For the text-containing cell, return its midpoint in (X, Y) coordinate format. 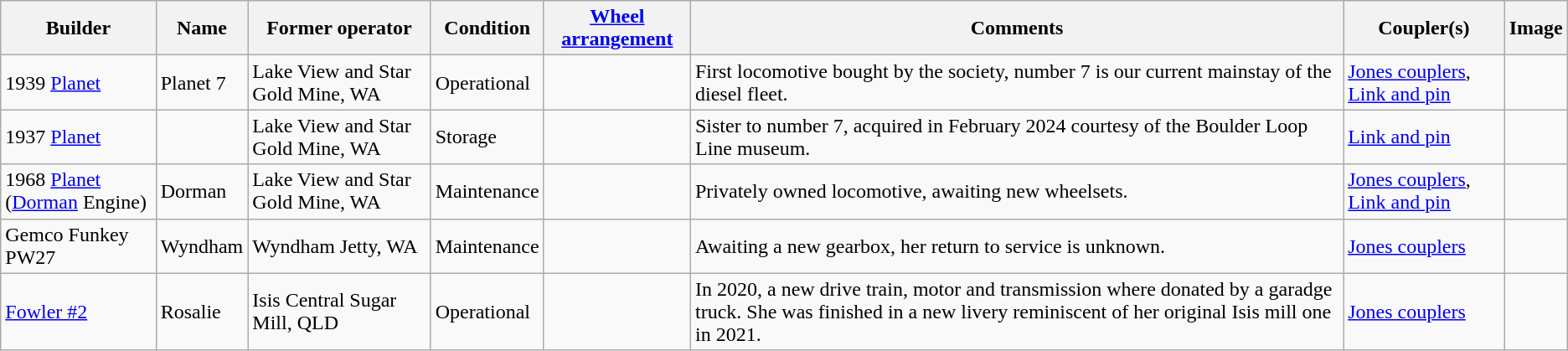
Sister to number 7, acquired in February 2024 courtesy of the Boulder Loop Line museum. (1017, 137)
Wyndham (202, 246)
Coupler(s) (1424, 28)
Fowler #2 (79, 312)
1968 Planet (Dorman Engine) (79, 191)
Former operator (339, 28)
Condition (487, 28)
1939 Planet (79, 82)
Image (1536, 28)
Wyndham Jetty, WA (339, 246)
Planet 7 (202, 82)
Privately owned locomotive, awaiting new wheelsets. (1017, 191)
1937 Planet (79, 137)
Rosalie (202, 312)
Wheel arrangement (616, 28)
Isis Central Sugar Mill, QLD (339, 312)
First locomotive bought by the society, number 7 is our current mainstay of the diesel fleet. (1017, 82)
Dorman (202, 191)
Builder (79, 28)
Link and pin (1424, 137)
Storage (487, 137)
Comments (1017, 28)
Awaiting a new gearbox, her return to service is unknown. (1017, 246)
Gemco Funkey PW27 (79, 246)
Name (202, 28)
